Determine the (x, y) coordinate at the center of the cell enclosing the given text.  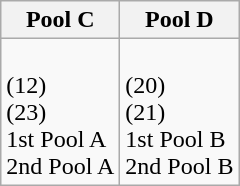
Pool D (180, 20)
Pool C (60, 20)
(20) (21) 1st Pool B 2nd Pool B (180, 112)
(12) (23) 1st Pool A 2nd Pool A (60, 112)
